Output the [X, Y] coordinate of the center of the cell containing the given text.  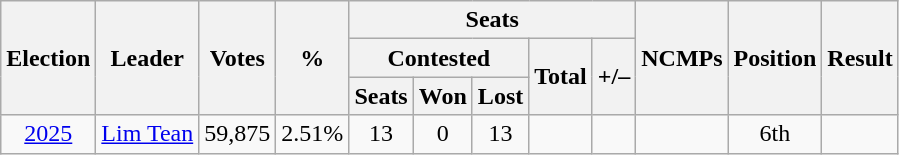
Election [48, 58]
Result [860, 58]
Leader [148, 58]
Votes [238, 58]
6th [775, 134]
Won [442, 96]
Lost [500, 96]
% [312, 58]
Lim Tean [148, 134]
NCMPs [682, 58]
59,875 [238, 134]
2025 [48, 134]
Position [775, 58]
+/– [614, 77]
2.51% [312, 134]
Contested [439, 58]
Total [561, 77]
0 [442, 134]
